From the cell containing the given text, extract its center point as (x, y) coordinate. 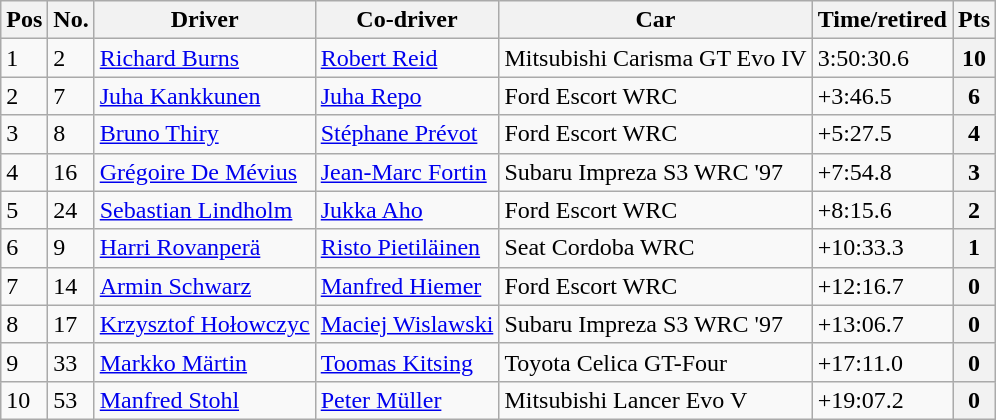
+10:33.3 (882, 248)
Car (656, 20)
Maciej Wislawski (407, 324)
Stéphane Prévot (407, 134)
Sebastian Lindholm (204, 210)
Driver (204, 20)
Mitsubishi Carisma GT Evo IV (656, 58)
Pts (974, 20)
+12:16.7 (882, 286)
Bruno Thiry (204, 134)
Manfred Stohl (204, 400)
Toyota Celica GT-Four (656, 362)
+17:11.0 (882, 362)
Grégoire De Mévius (204, 172)
Co-driver (407, 20)
+3:46.5 (882, 96)
+5:27.5 (882, 134)
Manfred Hiemer (407, 286)
Harri Rovanperä (204, 248)
+8:15.6 (882, 210)
17 (71, 324)
16 (71, 172)
Risto Pietiläinen (407, 248)
Juha Repo (407, 96)
Pos (24, 20)
+13:06.7 (882, 324)
Juha Kankkunen (204, 96)
Toomas Kitsing (407, 362)
Seat Cordoba WRC (656, 248)
53 (71, 400)
Robert Reid (407, 58)
24 (71, 210)
Mitsubishi Lancer Evo V (656, 400)
5 (24, 210)
Peter Müller (407, 400)
+7:54.8 (882, 172)
+19:07.2 (882, 400)
14 (71, 286)
Time/retired (882, 20)
3:50:30.6 (882, 58)
Markko Märtin (204, 362)
Richard Burns (204, 58)
No. (71, 20)
Armin Schwarz (204, 286)
Jukka Aho (407, 210)
Jean-Marc Fortin (407, 172)
33 (71, 362)
Krzysztof Hołowczyc (204, 324)
